Provide the (x, y) coordinate of the cell's center where the given text is located.  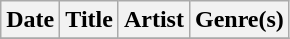
Title (90, 20)
Genre(s) (239, 20)
Artist (154, 20)
Date (30, 20)
